Locate the cell with the specified text and output its (x, y) center coordinate. 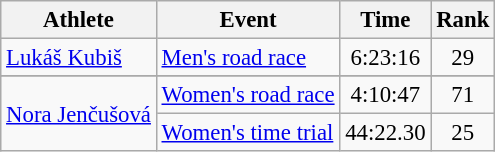
Women's road race (248, 95)
71 (463, 95)
4:10:47 (386, 95)
Rank (463, 20)
29 (463, 58)
Time (386, 20)
Nora Jenčušová (78, 114)
Event (248, 20)
25 (463, 133)
Women's time trial (248, 133)
44:22.30 (386, 133)
6:23:16 (386, 58)
Athlete (78, 20)
Men's road race (248, 58)
Lukáš Kubiš (78, 58)
